Search for the cell housing the specified text and yield its (x, y) center coordinate. 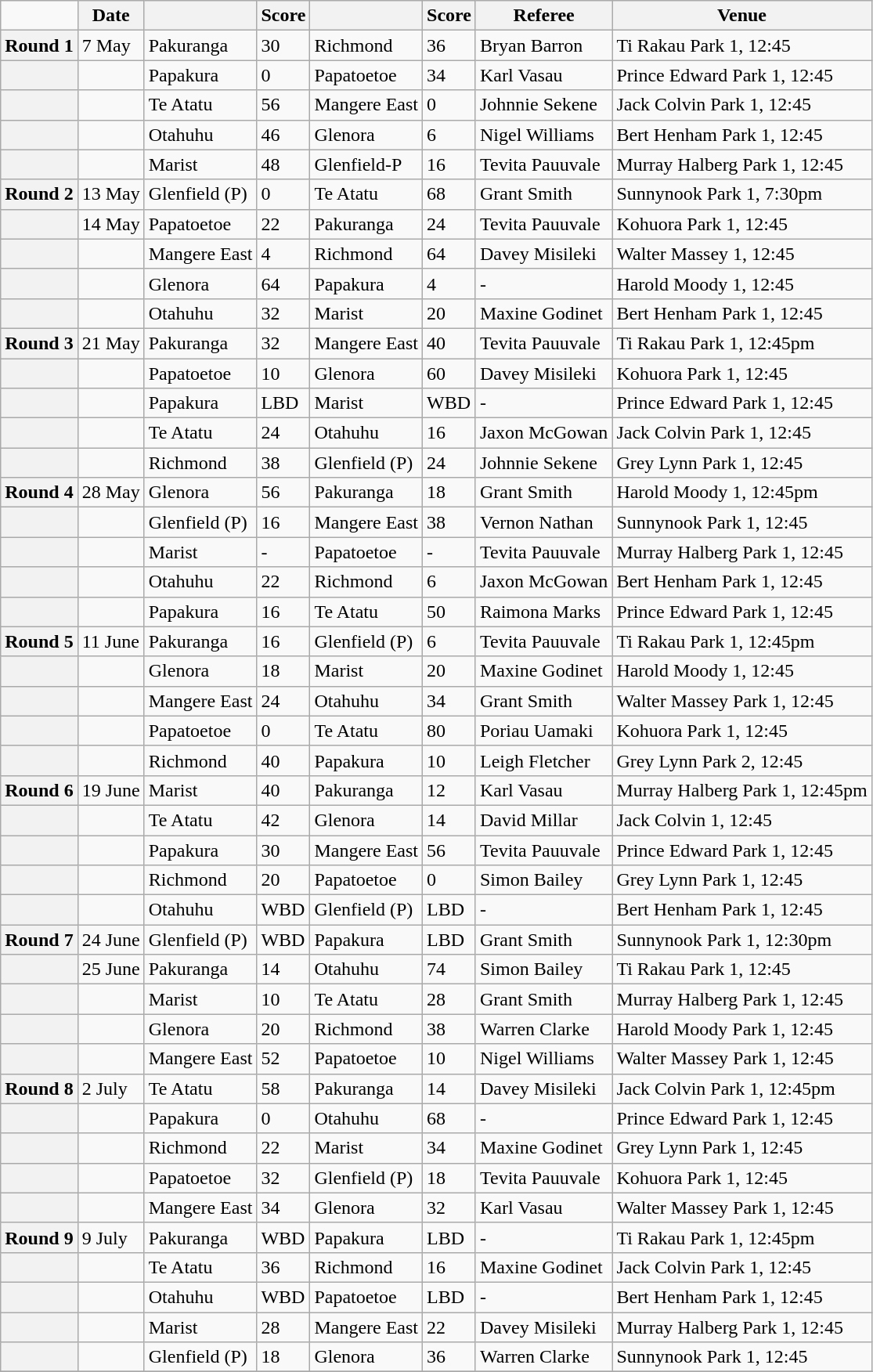
60 (449, 374)
12 (449, 790)
7 May (111, 45)
Walter Massey 1, 12:45 (742, 254)
Sunnynook Park 1, 7:30pm (742, 194)
Round 1 (39, 45)
Round 7 (39, 940)
9 July (111, 1237)
Raimona Marks (543, 612)
2 July (111, 1089)
Round 4 (39, 493)
Glenfield-P (366, 164)
13 May (111, 194)
19 June (111, 790)
Vernon Nathan (543, 522)
Jack Colvin 1, 12:45 (742, 820)
50 (449, 612)
Poriau Uamaki (543, 731)
Round 8 (39, 1089)
Leigh Fletcher (543, 760)
Harold Moody 1, 12:45pm (742, 493)
42 (283, 820)
14 May (111, 224)
Round 5 (39, 641)
48 (283, 164)
74 (449, 969)
24 June (111, 940)
Grey Lynn Park 2, 12:45 (742, 760)
80 (449, 731)
Round 3 (39, 343)
Referee (543, 16)
21 May (111, 343)
Bryan Barron (543, 45)
46 (283, 135)
Murray Halberg Park 1, 12:45pm (742, 790)
Harold Moody Park 1, 12:45 (742, 1029)
11 June (111, 641)
Date (111, 16)
Venue (742, 16)
Round 2 (39, 194)
David Millar (543, 820)
Round 9 (39, 1237)
25 June (111, 969)
28 May (111, 493)
Sunnynook Park 1, 12:30pm (742, 940)
Round 6 (39, 790)
58 (283, 1089)
52 (283, 1059)
Jack Colvin Park 1, 12:45pm (742, 1089)
